Provide the (x, y) coordinate of the cell's center where the given text is located.  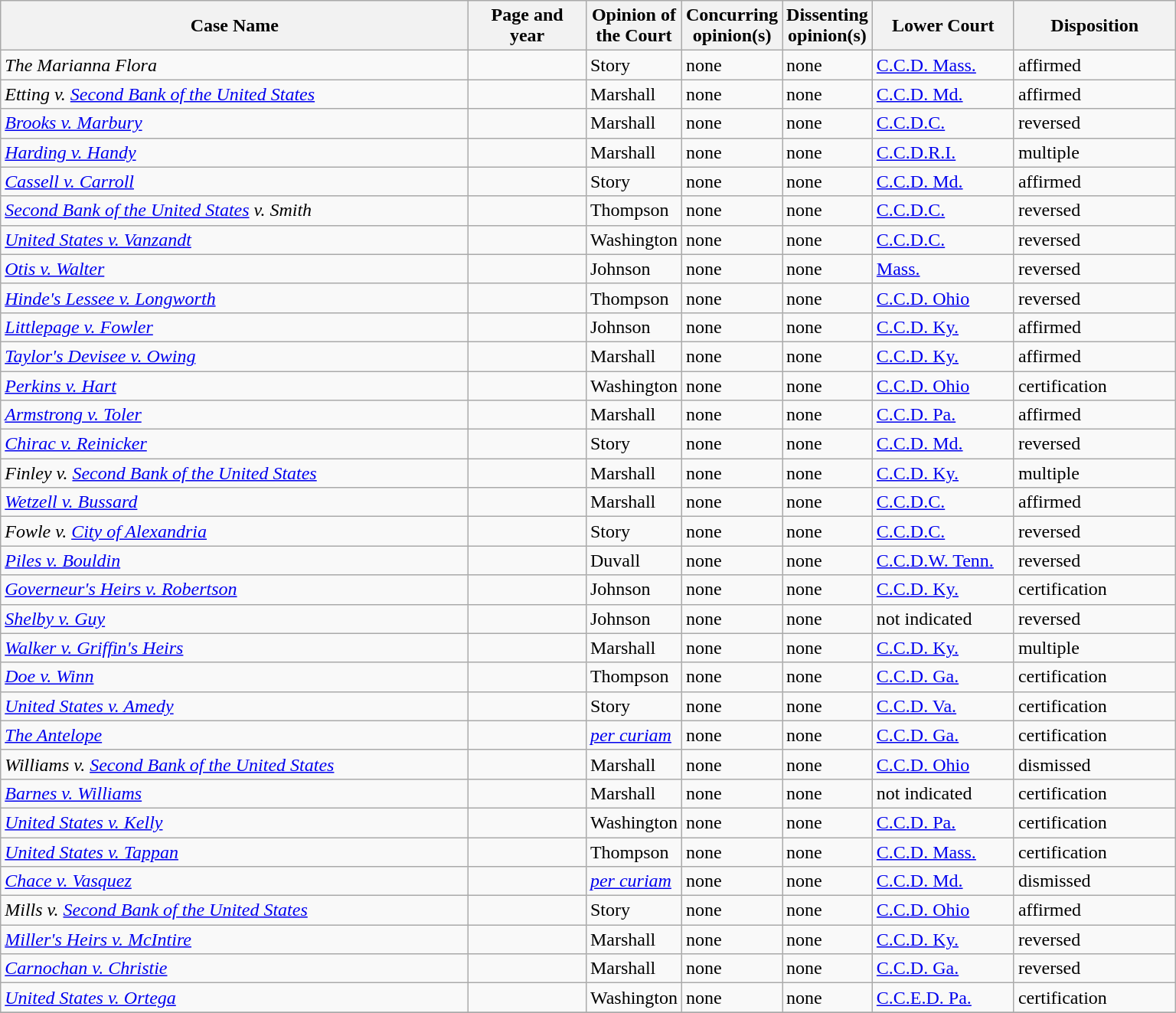
Dissenting opinion(s) (828, 26)
Walker v. Griffin's Heirs (234, 648)
Cassell v. Carroll (234, 181)
Williams v. Second Bank of the United States (234, 764)
Page and year (528, 26)
C.C.D.W. Tenn. (943, 560)
Mills v. Second Bank of the United States (234, 910)
Shelby v. Guy (234, 619)
Chirac v. Reinicker (234, 444)
Etting v. Second Bank of the United States (234, 94)
Armstrong v. Toler (234, 415)
United States v. Vanzandt (234, 240)
United States v. Amedy (234, 706)
United States v. Kelly (234, 822)
C.C.D.R.I. (943, 152)
Second Bank of the United States v. Smith (234, 211)
Lower Court (943, 26)
Piles v. Bouldin (234, 560)
United States v. Ortega (234, 998)
Wetzell v. Bussard (234, 502)
Hinde's Lessee v. Longworth (234, 298)
Barnes v. Williams (234, 793)
Taylor's Devisee v. Owing (234, 356)
Case Name (234, 26)
C.C.D. Va. (943, 706)
Otis v. Walter (234, 269)
C.C.E.D. Pa. (943, 998)
Opinion of the Court (634, 26)
Governeur's Heirs v. Robertson (234, 590)
Littlepage v. Fowler (234, 327)
Doe v. Winn (234, 677)
The Marianna Flora (234, 65)
Mass. (943, 269)
Finley v. Second Bank of the United States (234, 473)
Carnochan v. Christie (234, 969)
Concurring opinion(s) (732, 26)
Perkins v. Hart (234, 385)
Fowle v. City of Alexandria (234, 531)
Brooks v. Marbury (234, 123)
Harding v. Handy (234, 152)
Disposition (1095, 26)
Duvall (634, 560)
Chace v. Vasquez (234, 881)
The Antelope (234, 735)
Miller's Heirs v. McIntire (234, 939)
United States v. Tappan (234, 852)
